From the cell containing the given text, extract its center point as [x, y] coordinate. 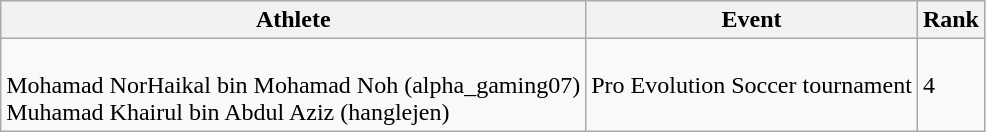
Pro Evolution Soccer tournament [752, 85]
Mohamad NorHaikal bin Mohamad Noh (alpha_gaming07)Muhamad Khairul bin Abdul Aziz (hanglejen) [294, 85]
Rank [950, 20]
4 [950, 85]
Event [752, 20]
Athlete [294, 20]
